Determine the (x, y) coordinate at the center of the cell enclosing the given text.  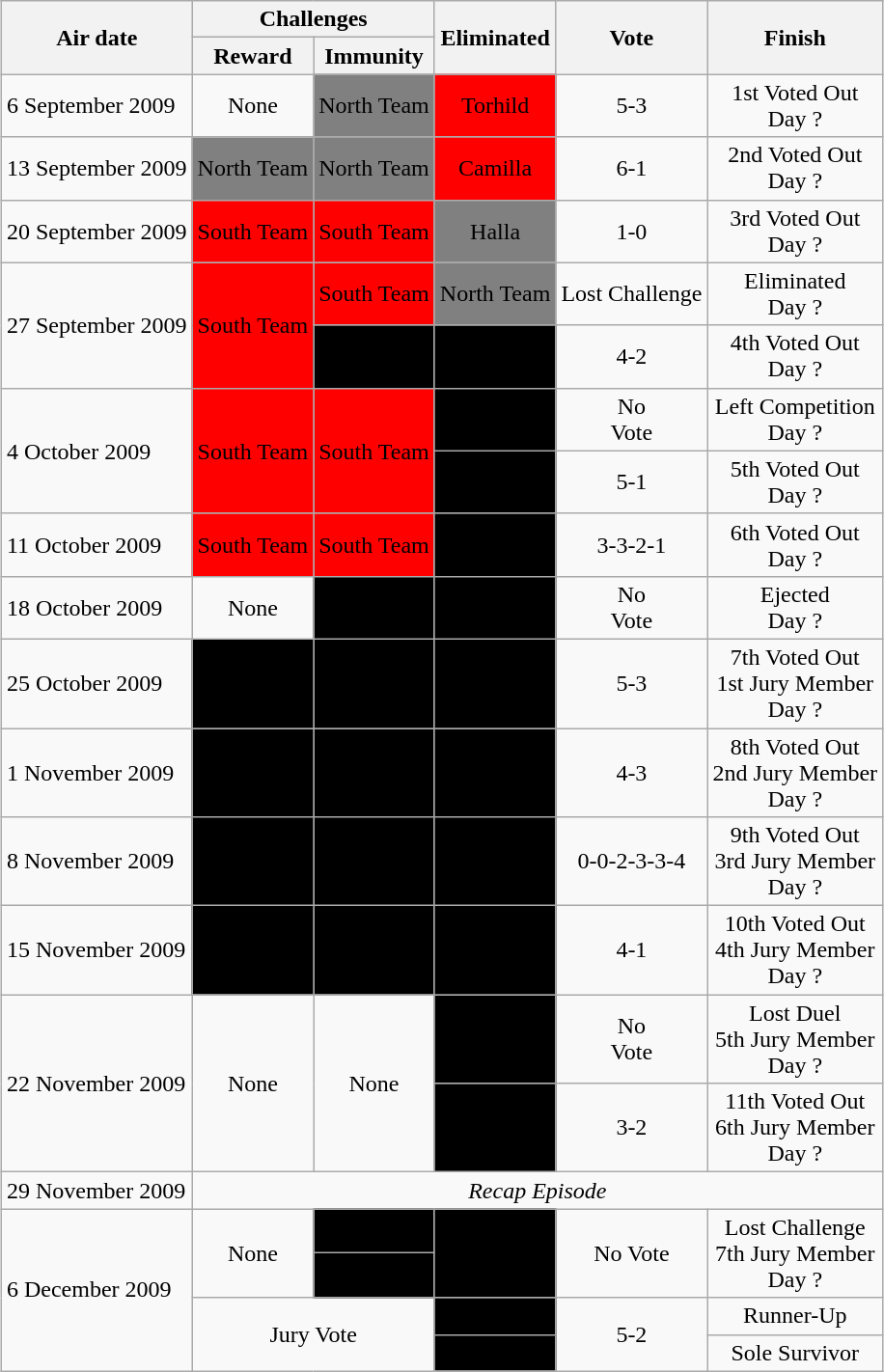
13 September 2009 (97, 168)
0-0-2-3-3-4 (631, 862)
Francois, [Katherine, Severin] (253, 683)
Katherine, [Marte] (253, 862)
5-2 (631, 1334)
6 December 2009 (97, 1290)
EjectedDay ? (795, 608)
1-0 (631, 232)
Jury Vote (313, 1334)
Iris (495, 683)
10th Voted Out4th Jury MemberDay ? (795, 950)
No Vote (631, 1253)
4-3 (631, 772)
Francois (495, 772)
11th Voted Out6th Jury MemberDay ? (795, 1128)
Pål (495, 862)
Peder (495, 608)
29 November 2009 (97, 1191)
Team X (374, 357)
4-2 (631, 357)
18 October 2009 (97, 608)
Left CompetitionDay ? (795, 419)
Marte (495, 1253)
Recap Episode (538, 1191)
Reward (253, 56)
6 September 2009 (97, 106)
8 November 2009 (97, 862)
Dennis (495, 482)
Immunity (374, 56)
Torhild (495, 106)
Halla (495, 232)
Lost Duel5th Jury MemberDay ? (795, 1039)
27 September 2009 (97, 325)
22 November 2009 (97, 1084)
Lina, [Kristoffer] (253, 950)
4th Voted OutDay ? (795, 357)
Camilla (495, 168)
Runner-Up (795, 1316)
7th Voted Out1st Jury MemberDay ? (795, 683)
20 September 2009 (97, 232)
5-1 (631, 482)
4-1 (631, 950)
Air date (97, 38)
15 November 2009 (97, 950)
6th Voted OutDay ? (795, 544)
5th Voted OutDay ? (795, 482)
9th Voted Out3rd Jury MemberDay ? (795, 862)
8th Voted Out2nd Jury MemberDay ? (795, 772)
EliminatedDay ? (795, 293)
2nd Voted OutDay ? (795, 168)
6-1 (631, 168)
11 October 2009 (97, 544)
Lost Challenge7th Jury MemberDay ? (795, 1253)
1st Voted OutDay ? (795, 106)
Katherine (495, 950)
Challenges (313, 19)
4 October 2009 (97, 451)
Finish (795, 38)
3rd Voted OutDay ? (795, 232)
1 November 2009 (97, 772)
Lost Challenge (631, 293)
25 October 2009 (97, 683)
3-2 (631, 1128)
Tommy (495, 419)
Sole Survivor (795, 1353)
Eliminated (495, 38)
3-3-2-1 (631, 544)
Vote (631, 38)
